Find where the given text appears and provide that cell's center as (x, y) coordinate. 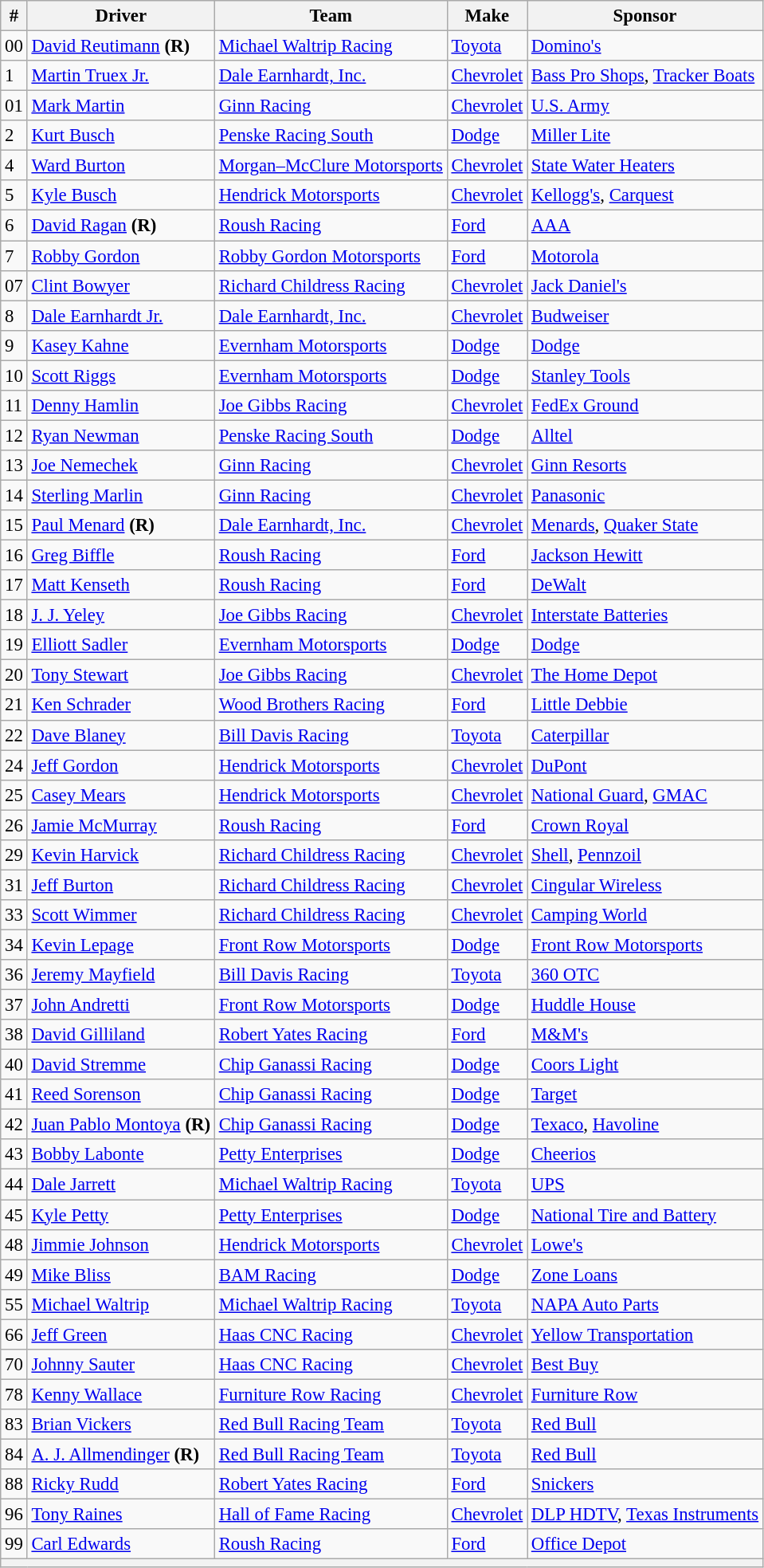
Crown Royal (645, 825)
DuPont (645, 765)
70 (14, 1365)
Ricky Rudd (121, 1484)
Jack Daniel's (645, 285)
Kenny Wallace (121, 1394)
Bass Pro Shops, Tracker Boats (645, 76)
Miller Lite (645, 136)
Shell, Pennzoil (645, 855)
Tony Stewart (121, 675)
360 OTC (645, 975)
Huddle House (645, 1005)
21 (14, 705)
Interstate Batteries (645, 615)
AAA (645, 226)
26 (14, 825)
Ginn Resorts (645, 466)
Reed Sorenson (121, 1094)
25 (14, 795)
Johnny Sauter (121, 1365)
Scott Riggs (121, 375)
U.S. Army (645, 106)
Jeremy Mayfield (121, 975)
Little Debbie (645, 705)
7 (14, 256)
Team (331, 16)
Cheerios (645, 1155)
4 (14, 166)
Carl Edwards (121, 1544)
Yellow Transportation (645, 1334)
Bobby Labonte (121, 1155)
43 (14, 1155)
Tony Raines (121, 1515)
Kyle Petty (121, 1215)
Ward Burton (121, 166)
M&M's (645, 1035)
Brian Vickers (121, 1425)
45 (14, 1215)
David Stremme (121, 1065)
18 (14, 615)
49 (14, 1275)
Kyle Busch (121, 195)
Clint Bowyer (121, 285)
9 (14, 345)
Panasonic (645, 495)
John Andretti (121, 1005)
Office Depot (645, 1544)
Kellogg's, Carquest (645, 195)
55 (14, 1304)
Kevin Harvick (121, 855)
Morgan–McClure Motorsports (331, 166)
Caterpillar (645, 735)
Coors Light (645, 1065)
88 (14, 1484)
Jeff Green (121, 1334)
Martin Truex Jr. (121, 76)
07 (14, 285)
34 (14, 945)
Denny Hamlin (121, 406)
A. J. Allmendinger (R) (121, 1454)
Elliott Sadler (121, 645)
24 (14, 765)
20 (14, 675)
NAPA Auto Parts (645, 1304)
2 (14, 136)
Ryan Newman (121, 435)
Juan Pablo Montoya (R) (121, 1125)
Dale Earnhardt Jr. (121, 316)
Dave Blaney (121, 735)
Target (645, 1094)
99 (14, 1544)
Menards, Quaker State (645, 525)
41 (14, 1094)
Hall of Fame Racing (331, 1515)
Jimmie Johnson (121, 1244)
17 (14, 585)
Texaco, Havoline (645, 1125)
Sterling Marlin (121, 495)
6 (14, 226)
Dale Jarrett (121, 1185)
Michael Waltrip (121, 1304)
5 (14, 195)
29 (14, 855)
Wood Brothers Racing (331, 705)
Sponsor (645, 16)
44 (14, 1185)
Domino's (645, 46)
Casey Mears (121, 795)
DLP HDTV, Texas Instruments (645, 1515)
Mike Bliss (121, 1275)
Paul Menard (R) (121, 525)
Cingular Wireless (645, 885)
12 (14, 435)
01 (14, 106)
Jamie McMurray (121, 825)
Camping World (645, 915)
Jackson Hewitt (645, 556)
33 (14, 915)
National Guard, GMAC (645, 795)
Alltel (645, 435)
13 (14, 466)
15 (14, 525)
Lowe's (645, 1244)
37 (14, 1005)
Jeff Burton (121, 885)
Stanley Tools (645, 375)
Matt Kenseth (121, 585)
Furniture Row (645, 1394)
Motorola (645, 256)
96 (14, 1515)
66 (14, 1334)
40 (14, 1065)
Kasey Kahne (121, 345)
DeWalt (645, 585)
Robby Gordon Motorsports (331, 256)
Kurt Busch (121, 136)
Kevin Lepage (121, 945)
36 (14, 975)
David Gilliland (121, 1035)
Jeff Gordon (121, 765)
78 (14, 1394)
19 (14, 645)
16 (14, 556)
UPS (645, 1185)
National Tire and Battery (645, 1215)
Mark Martin (121, 106)
1 (14, 76)
Budweiser (645, 316)
83 (14, 1425)
Zone Loans (645, 1275)
# (14, 16)
38 (14, 1035)
48 (14, 1244)
84 (14, 1454)
Robby Gordon (121, 256)
Greg Biffle (121, 556)
Best Buy (645, 1365)
Scott Wimmer (121, 915)
00 (14, 46)
10 (14, 375)
42 (14, 1125)
8 (14, 316)
Snickers (645, 1484)
FedEx Ground (645, 406)
Joe Nemechek (121, 466)
Furniture Row Racing (331, 1394)
BAM Racing (331, 1275)
David Ragan (R) (121, 226)
Driver (121, 16)
Make (487, 16)
11 (14, 406)
J. J. Yeley (121, 615)
14 (14, 495)
Ken Schrader (121, 705)
The Home Depot (645, 675)
David Reutimann (R) (121, 46)
31 (14, 885)
22 (14, 735)
State Water Heaters (645, 166)
